Detect which cell encompasses the target text, then output its (X, Y) center coordinate. 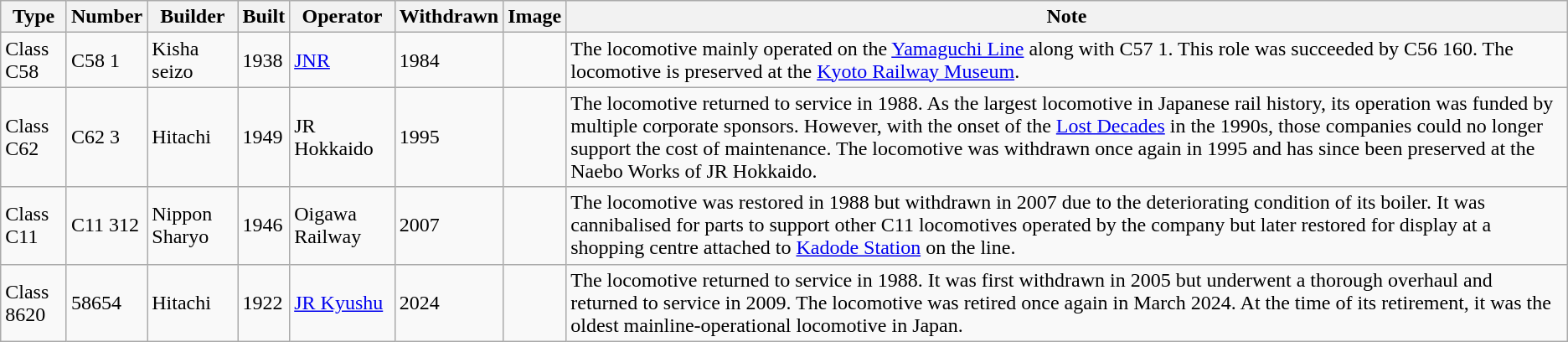
Nippon Sharyo (193, 225)
1984 (449, 60)
2007 (449, 225)
Note (1067, 17)
Class 8620 (34, 303)
Operator (343, 17)
1938 (264, 60)
Number (106, 17)
Built (264, 17)
C11 312 (106, 225)
Withdrawn (449, 17)
1922 (264, 303)
Kisha seizo (193, 60)
58654 (106, 303)
JNR (343, 60)
Oigawa Railway (343, 225)
1946 (264, 225)
Type (34, 17)
Image (534, 17)
Class C58 (34, 60)
2024 (449, 303)
1949 (264, 137)
C62 3 (106, 137)
C58 1 (106, 60)
Class C11 (34, 225)
Class C62 (34, 137)
1995 (449, 137)
Builder (193, 17)
JR Kyushu (343, 303)
JR Hokkaido (343, 137)
